Return [x, y] of the center of cell containing provided text 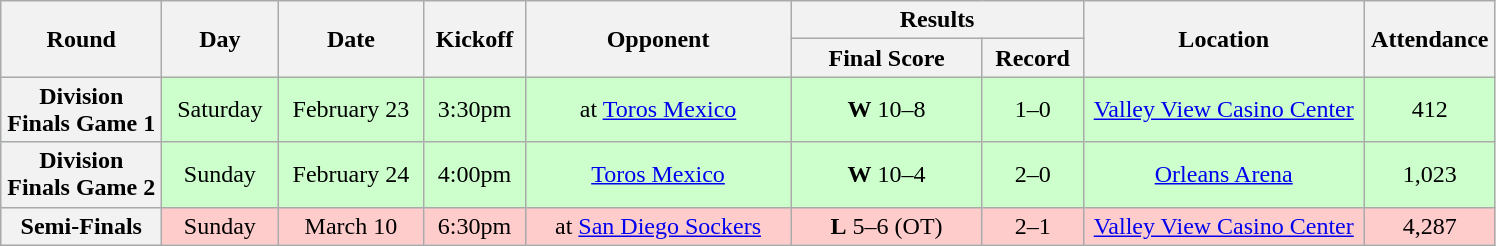
at Toros Mexico [658, 110]
6:30pm [474, 226]
at San Diego Sockers [658, 226]
March 10 [351, 226]
Results [937, 20]
4,287 [1430, 226]
Location [1224, 39]
Round [82, 39]
2–1 [1032, 226]
February 24 [351, 174]
Final Score [886, 58]
W 10–4 [886, 174]
Record [1032, 58]
2–0 [1032, 174]
Division Finals Game 1 [82, 110]
February 23 [351, 110]
3:30pm [474, 110]
Orleans Arena [1224, 174]
Opponent [658, 39]
1,023 [1430, 174]
412 [1430, 110]
Division Finals Game 2 [82, 174]
Date [351, 39]
Semi-Finals [82, 226]
W 10–8 [886, 110]
4:00pm [474, 174]
Toros Mexico [658, 174]
Kickoff [474, 39]
1–0 [1032, 110]
L 5–6 (OT) [886, 226]
Day [220, 39]
Attendance [1430, 39]
Saturday [220, 110]
